Search for the cell housing the specified text and yield its (X, Y) center coordinate. 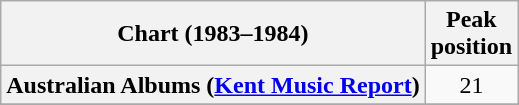
21 (471, 85)
Chart (1983–1984) (213, 34)
Australian Albums (Kent Music Report) (213, 85)
Peakposition (471, 34)
